Determine the (X, Y) coordinate at the center of the cell enclosing the given text.  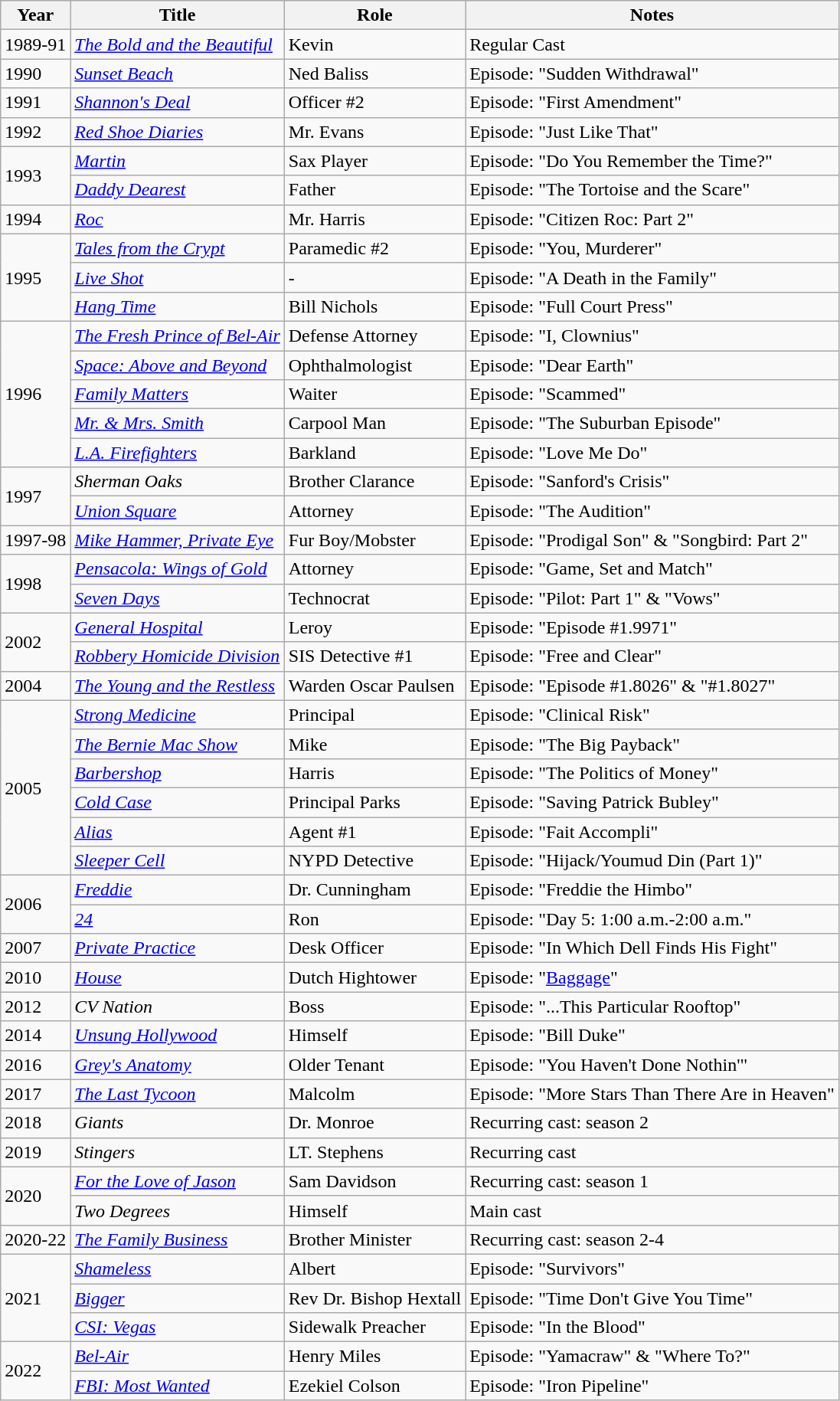
2012 (35, 1007)
Episode: "Game, Set and Match" (652, 569)
Kevin (374, 44)
Episode: "Baggage" (652, 977)
Episode: "Sudden Withdrawal" (652, 74)
Recurring cast: season 2 (652, 1123)
Older Tenant (374, 1065)
Main cast (652, 1210)
Episode: "Survivors" (652, 1268)
Warden Oscar Paulsen (374, 686)
Episode: "Sanford's Crisis" (652, 482)
Role (374, 15)
Episode: "Citizen Roc: Part 2" (652, 219)
Boss (374, 1007)
Notes (652, 15)
SIS Detective #1 (374, 656)
2018 (35, 1123)
Defense Attorney (374, 336)
Sidewalk Preacher (374, 1327)
Tales from the Crypt (178, 248)
Episode: "Just Like That" (652, 132)
Episode: "Fait Accompli" (652, 831)
Episode: "Dear Earth" (652, 365)
Principal (374, 715)
1996 (35, 394)
Pensacola: Wings of Gold (178, 569)
Year (35, 15)
2004 (35, 686)
Episode: "First Amendment" (652, 103)
Episode: "Scammed" (652, 394)
24 (178, 919)
1997 (35, 496)
The Bold and the Beautiful (178, 44)
1998 (35, 584)
Barbershop (178, 773)
1992 (35, 132)
Hang Time (178, 306)
Bill Nichols (374, 306)
NYPD Detective (374, 861)
Recurring cast (652, 1152)
Episode: "Clinical Risk" (652, 715)
Space: Above and Beyond (178, 365)
Albert (374, 1268)
Dr. Monroe (374, 1123)
Episode: "Full Court Press" (652, 306)
Grey's Anatomy (178, 1065)
Father (374, 190)
Barkland (374, 453)
Agent #1 (374, 831)
Mike Hammer, Private Eye (178, 540)
Shannon's Deal (178, 103)
Ron (374, 919)
Mr. Evans (374, 132)
Martin (178, 161)
Cold Case (178, 802)
CSI: Vegas (178, 1327)
Red Shoe Diaries (178, 132)
Mr. & Mrs. Smith (178, 424)
Episode: "In the Blood" (652, 1327)
CV Nation (178, 1007)
Episode: "The Tortoise and the Scare" (652, 190)
Desk Officer (374, 948)
House (178, 977)
Episode: "You, Murderer" (652, 248)
Fur Boy/Mobster (374, 540)
1989-91 (35, 44)
Episode: "Iron Pipeline" (652, 1386)
2020 (35, 1196)
FBI: Most Wanted (178, 1386)
- (374, 277)
1990 (35, 74)
Episode: "Do You Remember the Time?" (652, 161)
Mike (374, 744)
Title (178, 15)
Sam Davidson (374, 1181)
Episode: "Episode #1.8026" & "#1.8027" (652, 686)
Episode: "Saving Patrick Bubley" (652, 802)
The Bernie Mac Show (178, 744)
For the Love of Jason (178, 1181)
2021 (35, 1298)
Carpool Man (374, 424)
Episode: "The Politics of Money" (652, 773)
Sunset Beach (178, 74)
L.A. Firefighters (178, 453)
The Young and the Restless (178, 686)
The Fresh Prince of Bel-Air (178, 336)
2016 (35, 1065)
2006 (35, 905)
General Hospital (178, 627)
LT. Stephens (374, 1152)
1993 (35, 175)
Recurring cast: season 1 (652, 1181)
2007 (35, 948)
Episode: "I, Clownius" (652, 336)
Dutch Hightower (374, 977)
Roc (178, 219)
Dr. Cunningham (374, 890)
2002 (35, 642)
Ezekiel Colson (374, 1386)
Henry Miles (374, 1357)
Bigger (178, 1298)
Brother Minister (374, 1239)
Sherman Oaks (178, 482)
Episode: "You Haven't Done Nothin'" (652, 1065)
Ophthalmologist (374, 365)
Mr. Harris (374, 219)
1991 (35, 103)
Paramedic #2 (374, 248)
2020-22 (35, 1239)
Daddy Dearest (178, 190)
1994 (35, 219)
Episode: "The Suburban Episode" (652, 424)
Recurring cast: season 2-4 (652, 1239)
2022 (35, 1371)
Episode: "In Which Dell Finds His Fight" (652, 948)
Episode: "Time Don't Give You Time" (652, 1298)
The Last Tycoon (178, 1094)
Seven Days (178, 598)
Episode: "Yamacraw" & "Where To?" (652, 1357)
Episode: "The Audition" (652, 511)
Stingers (178, 1152)
Family Matters (178, 394)
Episode: "A Death in the Family" (652, 277)
Episode: "Episode #1.9971" (652, 627)
1997-98 (35, 540)
Strong Medicine (178, 715)
Episode: "Free and Clear" (652, 656)
Bel-Air (178, 1357)
Episode: "...This Particular Rooftop" (652, 1007)
Waiter (374, 394)
Two Degrees (178, 1210)
Leroy (374, 627)
Episode: "Bill Duke" (652, 1036)
Rev Dr. Bishop Hextall (374, 1298)
Live Shot (178, 277)
Freddie (178, 890)
2017 (35, 1094)
Brother Clarance (374, 482)
Shameless (178, 1268)
2005 (35, 787)
Ned Baliss (374, 74)
Unsung Hollywood (178, 1036)
The Family Business (178, 1239)
Episode: "More Stars Than There Are in Heaven" (652, 1094)
Episode: "The Big Payback" (652, 744)
Alias (178, 831)
Episode: "Love Me Do" (652, 453)
Malcolm (374, 1094)
1995 (35, 277)
Episode: "Pilot: Part 1" & "Vows" (652, 598)
2010 (35, 977)
Giants (178, 1123)
Principal Parks (374, 802)
Harris (374, 773)
Union Square (178, 511)
Technocrat (374, 598)
Episode: "Freddie the Himbo" (652, 890)
Robbery Homicide Division (178, 656)
Episode: "Prodigal Son" & "Songbird: Part 2" (652, 540)
Episode: "Hijack/Youmud Din (Part 1)" (652, 861)
2014 (35, 1036)
Officer #2 (374, 103)
2019 (35, 1152)
Episode: "Day 5: 1:00 a.m.-2:00 a.m." (652, 919)
Sleeper Cell (178, 861)
Private Practice (178, 948)
Regular Cast (652, 44)
Sax Player (374, 161)
